Provide the (X, Y) coordinate of the cell's center where the given text is located.  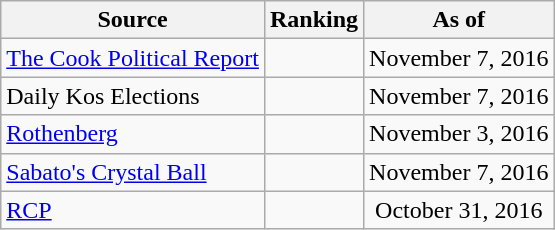
Source (133, 20)
RCP (133, 210)
Sabato's Crystal Ball (133, 172)
The Cook Political Report (133, 58)
November 3, 2016 (459, 134)
Rothenberg (133, 134)
Daily Kos Elections (133, 96)
October 31, 2016 (459, 210)
As of (459, 20)
Ranking (314, 20)
